Pinpoint the cell where the given text exists, returning its [X, Y] midpoint coordinate. 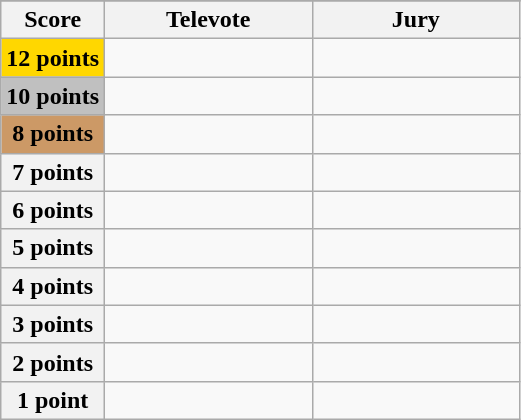
1 point [53, 400]
12 points [53, 58]
Jury [416, 20]
2 points [53, 362]
Score [53, 20]
7 points [53, 172]
Televote [209, 20]
5 points [53, 248]
3 points [53, 324]
10 points [53, 96]
6 points [53, 210]
8 points [53, 134]
4 points [53, 286]
